For the text-containing cell, return its midpoint in [X, Y] coordinate format. 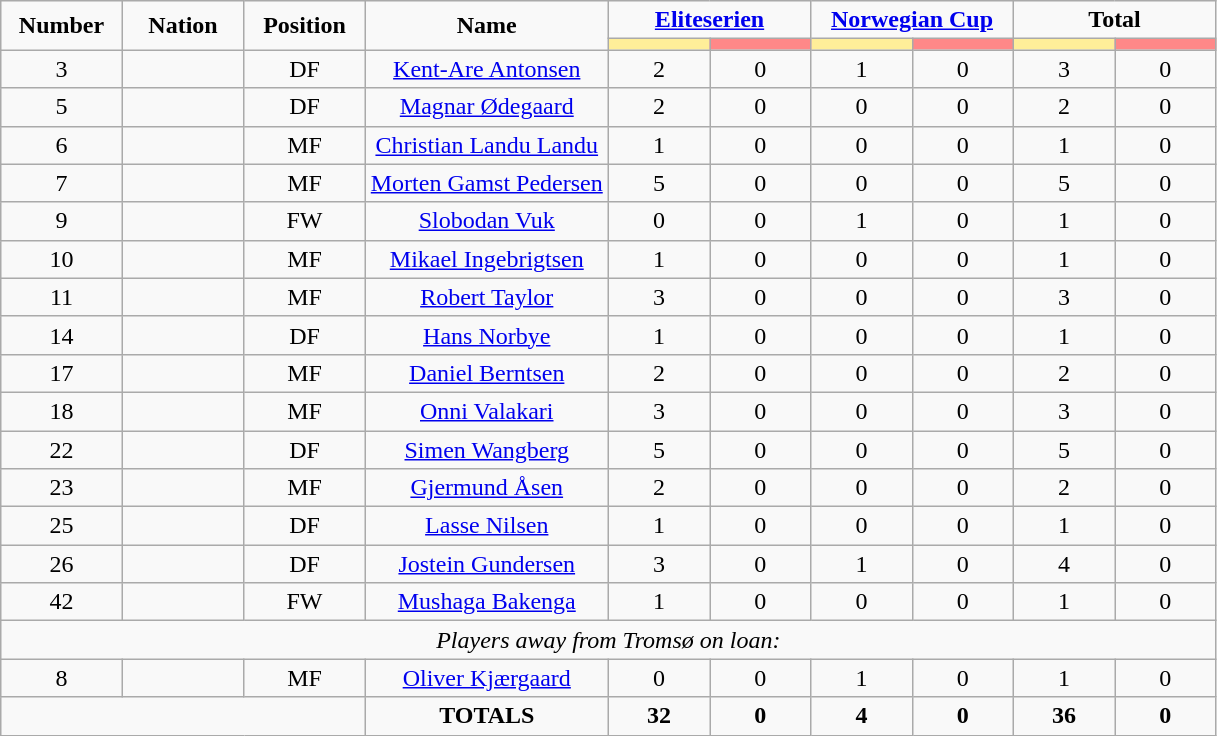
Eliteserien [709, 20]
Kent-Are Antonsen [486, 69]
42 [62, 602]
Position [305, 26]
22 [62, 449]
Norwegian Cup [912, 20]
17 [62, 373]
Morten Gamst Pedersen [486, 183]
26 [62, 564]
Gjermund Åsen [486, 488]
Slobodan Vuk [486, 221]
Oliver Kjærgaard [486, 678]
Simen Wangberg [486, 449]
7 [62, 183]
36 [1064, 716]
Players away from Tromsø on loan: [608, 640]
Daniel Berntsen [486, 373]
Onni Valakari [486, 411]
Mushaga Bakenga [486, 602]
Robert Taylor [486, 297]
Number [62, 26]
9 [62, 221]
Name [486, 26]
Jostein Gundersen [486, 564]
Total [1114, 20]
Nation [183, 26]
Christian Landu Landu [486, 145]
32 [658, 716]
Lasse Nilsen [486, 526]
TOTALS [486, 716]
11 [62, 297]
10 [62, 259]
Hans Norbye [486, 335]
25 [62, 526]
14 [62, 335]
18 [62, 411]
Magnar Ødegaard [486, 107]
Mikael Ingebrigtsen [486, 259]
23 [62, 488]
8 [62, 678]
6 [62, 145]
